Detect which cell encompasses the target text, then output its [X, Y] center coordinate. 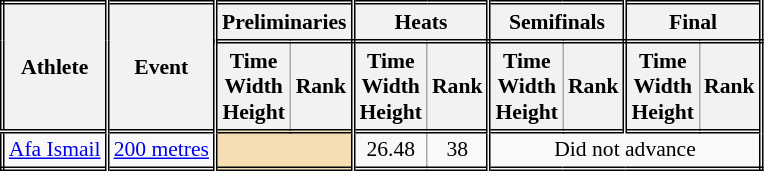
Preliminaries [284, 22]
Afa Ismail [54, 150]
38 [458, 150]
Final [693, 22]
26.48 [390, 150]
Event [161, 67]
Semifinals [557, 22]
200 metres [161, 150]
Athlete [54, 67]
Did not advance [625, 150]
Heats [421, 22]
